Pinpoint the cell where the given text exists, returning its [x, y] midpoint coordinate. 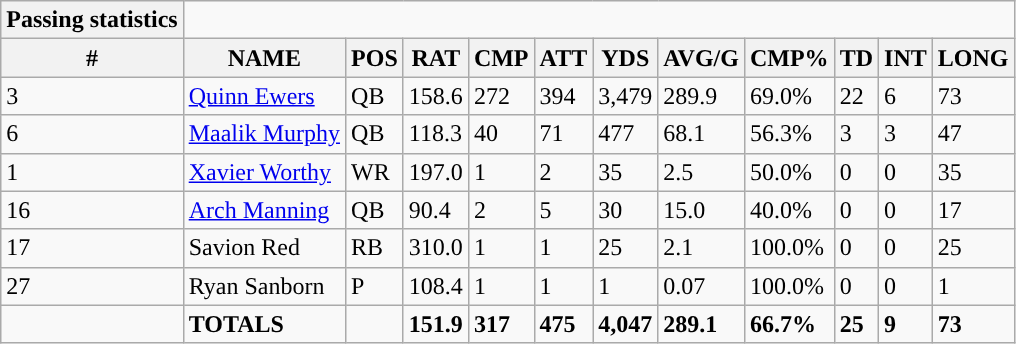
108.4 [436, 286]
RAT [436, 58]
TD [856, 58]
ATT [564, 58]
317 [501, 324]
RB [375, 248]
CMP [501, 58]
INT [906, 58]
66.7% [789, 324]
394 [564, 96]
CMP% [789, 58]
310.0 [436, 248]
TOTALS [264, 324]
3,479 [626, 96]
475 [564, 324]
158.6 [436, 96]
NAME [264, 58]
30 [626, 210]
WR [375, 172]
118.3 [436, 134]
69.0% [789, 96]
16 [92, 210]
2.1 [702, 248]
Savion Red [264, 248]
0.07 [702, 286]
151.9 [436, 324]
40.0% [789, 210]
90.4 [436, 210]
47 [973, 134]
# [92, 58]
Xavier Worthy [264, 172]
2.5 [702, 172]
POS [375, 58]
Ryan Sanborn [264, 286]
9 [906, 324]
22 [856, 96]
4,047 [626, 324]
15.0 [702, 210]
40 [501, 134]
71 [564, 134]
LONG [973, 58]
Arch Manning [264, 210]
272 [501, 96]
289.1 [702, 324]
AVG/G [702, 58]
197.0 [436, 172]
477 [626, 134]
YDS [626, 58]
Quinn Ewers [264, 96]
50.0% [789, 172]
289.9 [702, 96]
Passing statistics [92, 20]
27 [92, 286]
Maalik Murphy [264, 134]
P [375, 286]
56.3% [789, 134]
68.1 [702, 134]
5 [564, 210]
